Return the (X, Y) coordinate for the center point of the cell that contains the specified text.  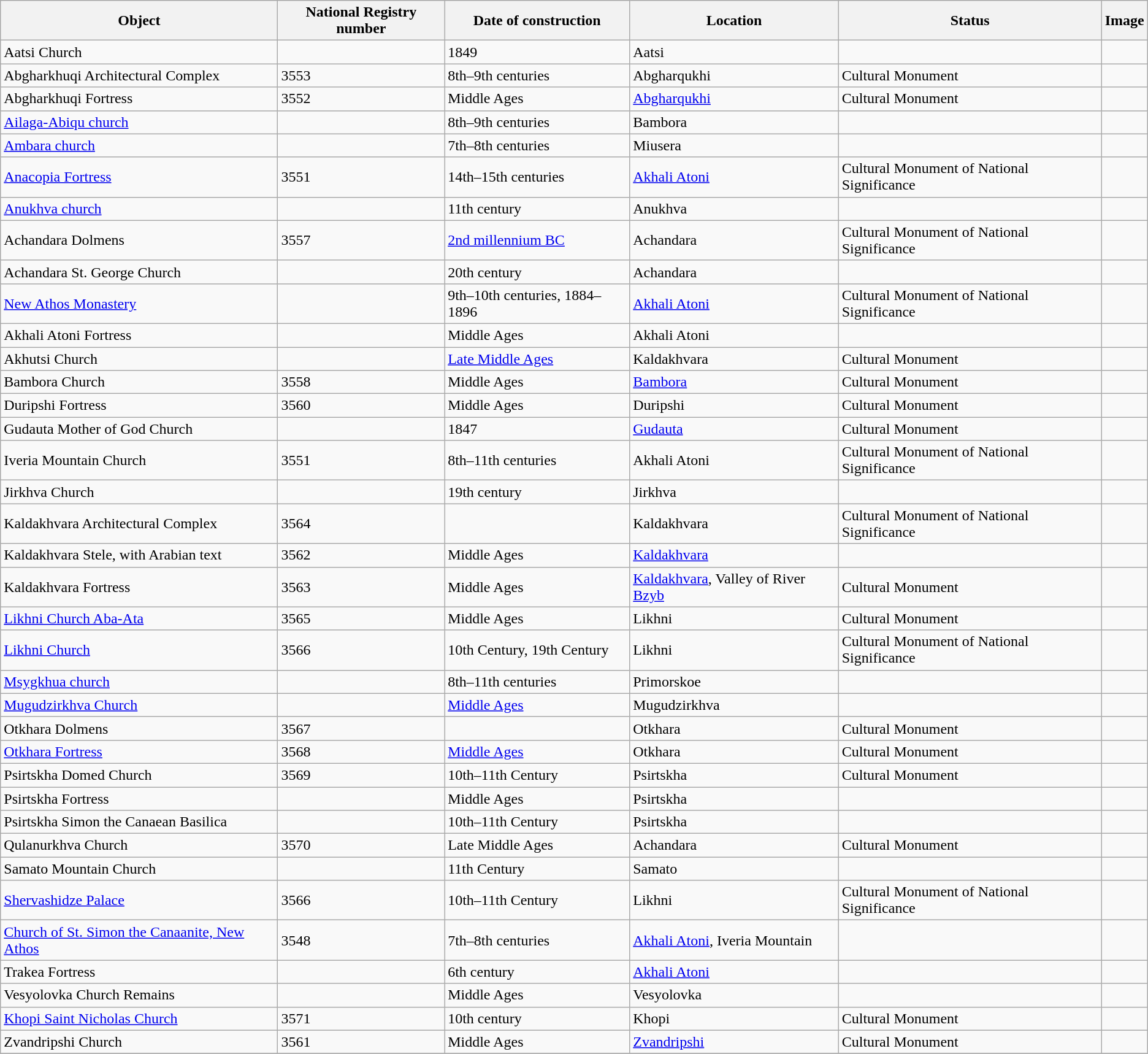
Jirkhva (734, 492)
Anukhva church (139, 209)
Zvandripshi Church (139, 1042)
Object (139, 21)
3569 (361, 775)
10th century (537, 1018)
3560 (361, 406)
Abgharkhuqi Fortress (139, 99)
Location (734, 21)
9th–10th centuries, 1884–1896 (537, 303)
Status (970, 21)
Trakea Fortress (139, 972)
Otkhara Dolmens (139, 728)
Psirtskha Domed Church (139, 775)
Akhali Atoni Fortress (139, 335)
Anacopia Fortress (139, 177)
Bambora Church (139, 382)
Church of St. Simon the Canaanite, New Athos (139, 940)
Duripshi Fortress (139, 406)
3568 (361, 752)
Image (1125, 21)
3558 (361, 382)
Zvandripshi (734, 1042)
Msygkhua church (139, 682)
Anukhva (734, 209)
20th century (537, 272)
Khopi Saint Nicholas Church (139, 1018)
Otkhara Fortress (139, 752)
2nd millennium BC (537, 240)
Qulanurkhva Church (139, 845)
10th Century, 19th Century (537, 650)
Aatsi Church (139, 52)
Kaldakhvara, Valley of River Bzyb (734, 587)
3553 (361, 75)
3571 (361, 1018)
Duripshi (734, 406)
11th Century (537, 869)
Date of construction (537, 21)
Miusera (734, 145)
3548 (361, 940)
1849 (537, 52)
Abgharkhuqi Architectural Complex (139, 75)
3552 (361, 99)
Likhni Church (139, 650)
Jirkhva Church (139, 492)
Shervashidze Palace (139, 901)
Psirtskha Simon the Canaean Basilica (139, 822)
Akhali Atoni, Iveria Mountain (734, 940)
Gudauta Mother of God Church (139, 429)
National Registry number (361, 21)
Achandara Dolmens (139, 240)
19th century (537, 492)
11th century (537, 209)
Gudauta (734, 429)
Kaldakhvara Stele, with Arabian text (139, 555)
6th century (537, 972)
Samato Mountain Church (139, 869)
3564 (361, 524)
Mugudzirkhva (734, 705)
Primorskoe (734, 682)
Samato (734, 869)
14th–15th centuries (537, 177)
3567 (361, 728)
Mugudzirkhva Church (139, 705)
New Athos Monastery (139, 303)
1847 (537, 429)
Likhni Church Aba-Ata (139, 618)
3562 (361, 555)
Vesyolovka (734, 995)
3557 (361, 240)
Iveria Mountain Church (139, 460)
Achandara St. George Church (139, 272)
3570 (361, 845)
Kaldakhvara Architectural Complex (139, 524)
Psirtskha Fortress (139, 798)
Akhutsi Church (139, 359)
Kaldakhvara Fortress (139, 587)
Vesyolovka Church Remains (139, 995)
3563 (361, 587)
Ambara church (139, 145)
Aatsi (734, 52)
3565 (361, 618)
Khopi (734, 1018)
3561 (361, 1042)
Ailaga-Abiqu church (139, 122)
